Return [x, y] of the center of cell containing provided text 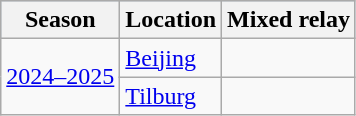
Beijing [171, 58]
Season [60, 20]
Tilburg [171, 96]
2024–2025 [60, 77]
Mixed relay [289, 20]
Location [171, 20]
